Locate the cell with the specified text and output its (x, y) center coordinate. 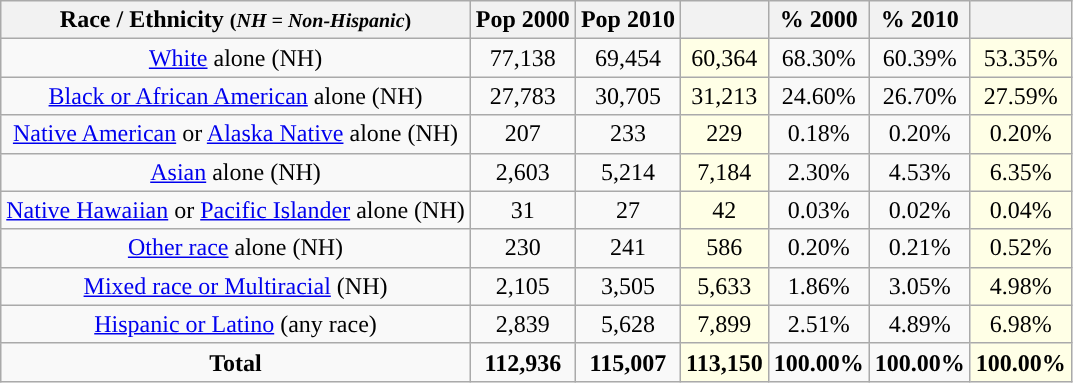
53.35% (1020, 58)
27 (628, 210)
4.53% (920, 172)
Pop 2000 (522, 20)
27.59% (1020, 96)
2.51% (818, 324)
6.35% (1020, 172)
5,633 (724, 286)
586 (724, 248)
Other race alone (NH) (236, 248)
0.04% (1020, 210)
2,105 (522, 286)
60.39% (920, 58)
113,150 (724, 362)
1.86% (818, 286)
3.05% (920, 286)
69,454 (628, 58)
Asian alone (NH) (236, 172)
68.30% (818, 58)
4.89% (920, 324)
30,705 (628, 96)
26.70% (920, 96)
27,783 (522, 96)
112,936 (522, 362)
0.02% (920, 210)
Mixed race or Multiracial (NH) (236, 286)
0.21% (920, 248)
7,184 (724, 172)
207 (522, 134)
2,603 (522, 172)
241 (628, 248)
233 (628, 134)
Native Hawaiian or Pacific Islander alone (NH) (236, 210)
24.60% (818, 96)
42 (724, 210)
Native American or Alaska Native alone (NH) (236, 134)
3,505 (628, 286)
2.30% (818, 172)
White alone (NH) (236, 58)
Race / Ethnicity (NH = Non-Hispanic) (236, 20)
6.98% (1020, 324)
2,839 (522, 324)
Total (236, 362)
5,214 (628, 172)
4.98% (1020, 286)
Pop 2010 (628, 20)
31 (522, 210)
Hispanic or Latino (any race) (236, 324)
229 (724, 134)
60,364 (724, 58)
% 2000 (818, 20)
% 2010 (920, 20)
Black or African American alone (NH) (236, 96)
31,213 (724, 96)
7,899 (724, 324)
115,007 (628, 362)
5,628 (628, 324)
77,138 (522, 58)
230 (522, 248)
0.03% (818, 210)
0.18% (818, 134)
0.52% (1020, 248)
